Provide the (X, Y) coordinate of the cell's center where the given text is located.  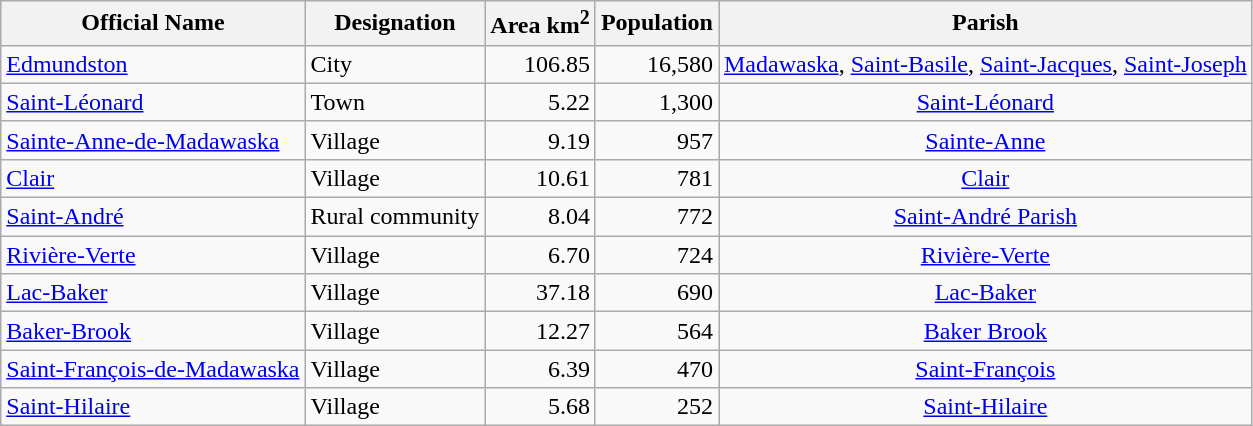
470 (656, 369)
6.39 (540, 369)
Area km2 (540, 24)
8.04 (540, 217)
Baker Brook (985, 331)
Saint-François-de-Madawaska (153, 369)
957 (656, 140)
Saint-André (153, 217)
Saint-André Parish (985, 217)
Designation (395, 24)
1,300 (656, 102)
690 (656, 293)
City (395, 64)
37.18 (540, 293)
Edmundston (153, 64)
12.27 (540, 331)
Population (656, 24)
10.61 (540, 178)
5.22 (540, 102)
Parish (985, 24)
Sainte-Anne-de-Madawaska (153, 140)
6.70 (540, 255)
16,580 (656, 64)
Official Name (153, 24)
5.68 (540, 407)
Baker-Brook (153, 331)
724 (656, 255)
564 (656, 331)
106.85 (540, 64)
772 (656, 217)
781 (656, 178)
Town (395, 102)
Saint-François (985, 369)
Sainte-Anne (985, 140)
9.19 (540, 140)
Rural community (395, 217)
Madawaska, Saint-Basile, Saint-Jacques, Saint-Joseph (985, 64)
252 (656, 407)
